Return (x, y) of the center of cell containing provided text 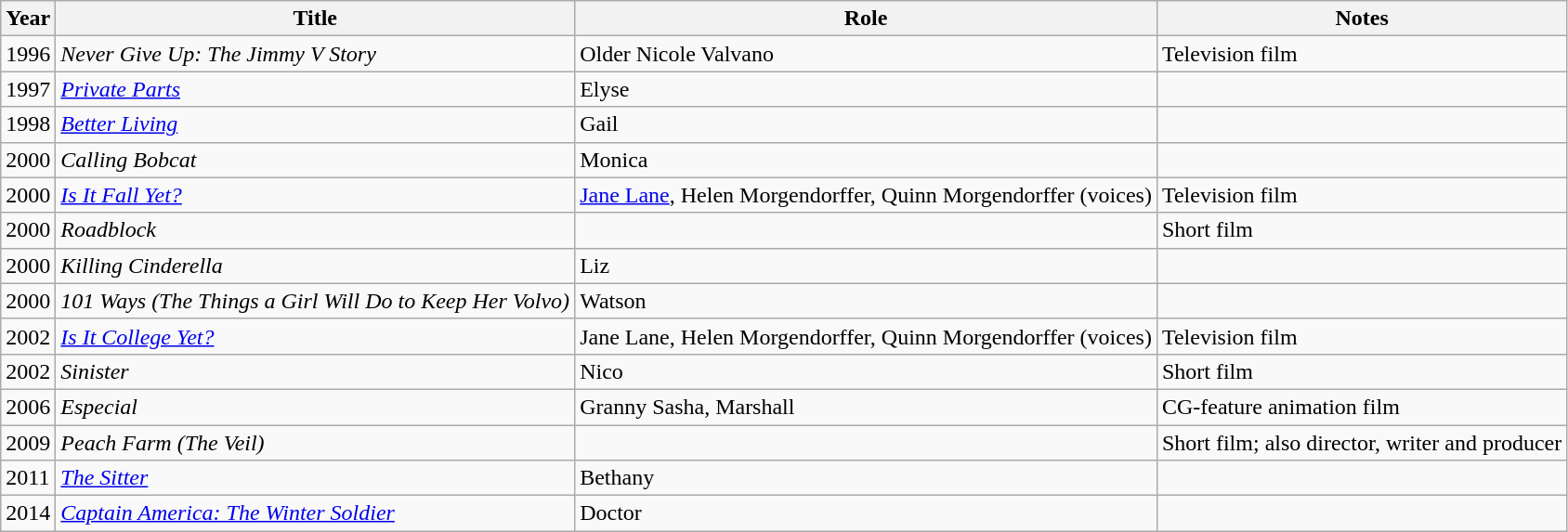
Never Give Up: The Jimmy V Story (316, 54)
Year (28, 19)
Nico (866, 371)
Is It College Yet? (316, 336)
Bethany (866, 478)
1998 (28, 124)
1997 (28, 89)
2014 (28, 513)
Elyse (866, 89)
Sinister (316, 371)
Liz (866, 266)
2009 (28, 443)
Better Living (316, 124)
101 Ways (The Things a Girl Will Do to Keep Her Volvo) (316, 301)
2011 (28, 478)
Role (866, 19)
Is It Fall Yet? (316, 195)
The Sitter (316, 478)
Gail (866, 124)
Monica (866, 160)
Short film; also director, writer and producer (1362, 443)
Notes (1362, 19)
Doctor (866, 513)
Title (316, 19)
Peach Farm (The Veil) (316, 443)
Older Nicole Valvano (866, 54)
Captain America: The Winter Soldier (316, 513)
Watson (866, 301)
2006 (28, 407)
Killing Cinderella (316, 266)
Granny Sasha, Marshall (866, 407)
Private Parts (316, 89)
Especial (316, 407)
1996 (28, 54)
Calling Bobcat (316, 160)
Roadblock (316, 230)
CG-feature animation film (1362, 407)
